Find where the given text appears and provide that cell's center as (X, Y) coordinate. 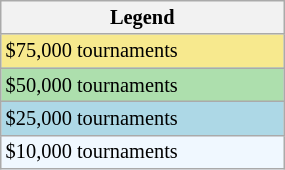
$25,000 tournaments (142, 118)
$10,000 tournaments (142, 152)
Legend (142, 17)
$75,000 tournaments (142, 51)
$50,000 tournaments (142, 85)
